Scan for the cell matching the given text and deliver its [x, y] coordinate at center. 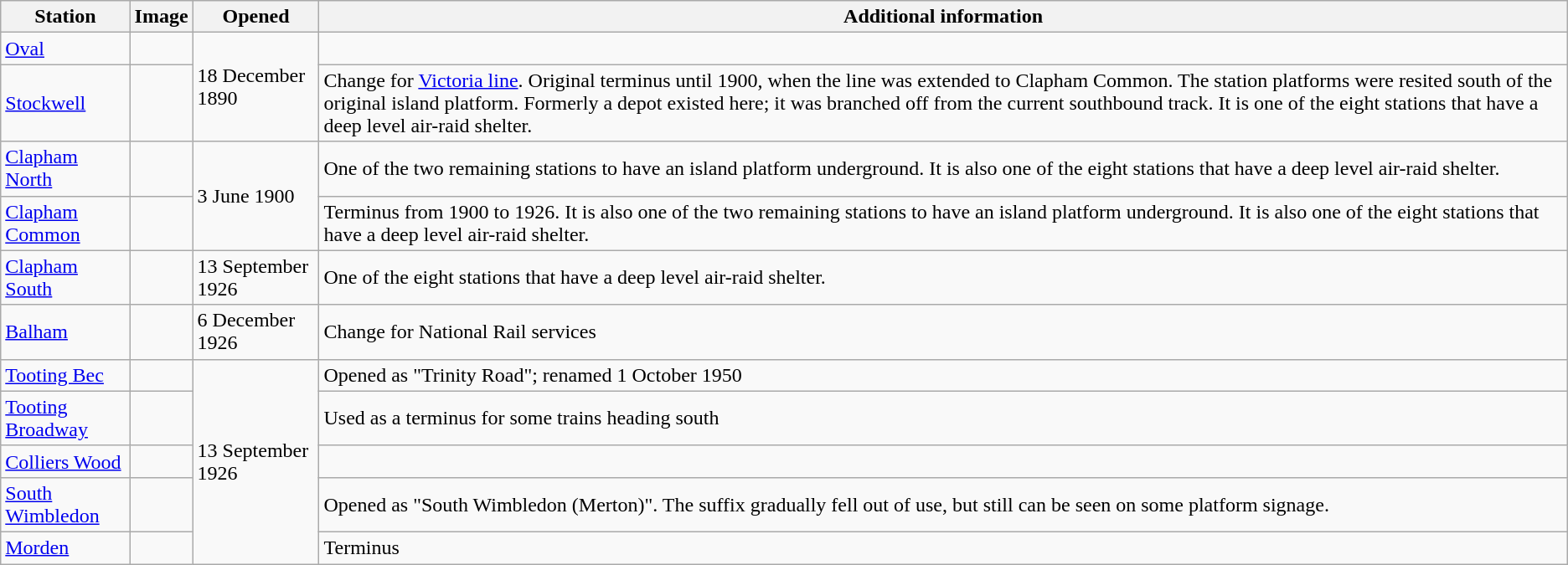
Terminus [943, 547]
Opened [256, 17]
Stockwell [65, 103]
South Wimbledon [65, 504]
Clapham Common [65, 223]
Clapham North [65, 169]
One of the eight stations that have a deep level air-raid shelter. [943, 278]
Balham [65, 331]
Opened as "Trinity Road"; renamed 1 October 1950 [943, 375]
Oval [65, 49]
Image [161, 17]
Clapham South [65, 278]
3 June 1900 [256, 196]
Additional information [943, 17]
Tooting Broadway [65, 419]
Opened as "South Wimbledon (Merton)". The suffix gradually fell out of use, but still can be seen on some platform signage. [943, 504]
Tooting Bec [65, 375]
Colliers Wood [65, 461]
6 December 1926 [256, 331]
Station [65, 17]
18 December 1890 [256, 87]
Used as a terminus for some trains heading south [943, 419]
Morden [65, 547]
Change for National Rail services [943, 331]
